Search for the cell housing the specified text and yield its (x, y) center coordinate. 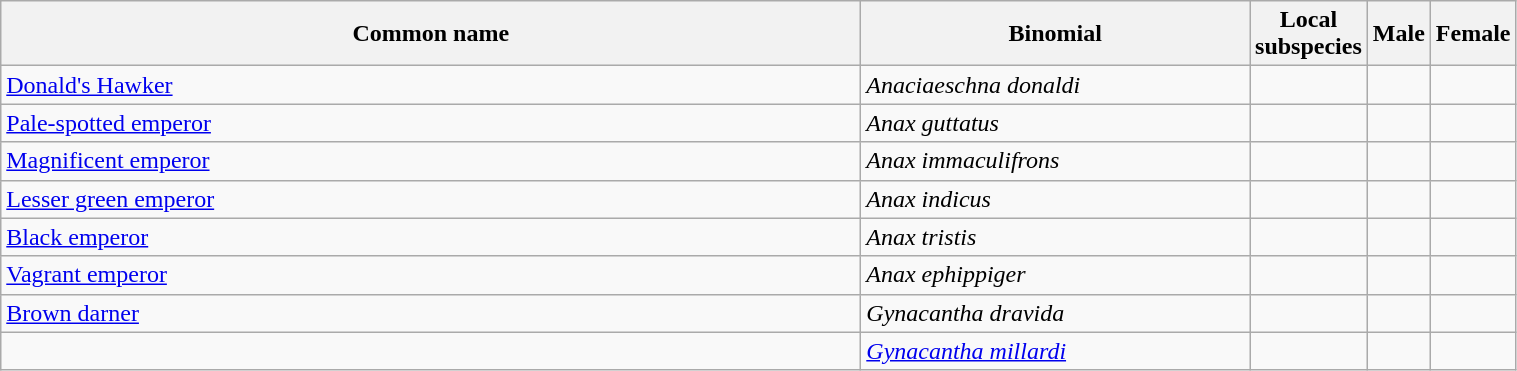
Anax immaculifrons (1056, 161)
Lesser green emperor (431, 199)
Anax guttatus (1056, 123)
Local subspecies (1309, 34)
Brown darner (431, 313)
Anax ephippiger (1056, 275)
Anax tristis (1056, 237)
Female (1473, 34)
Vagrant emperor (431, 275)
Anaciaeschna donaldi (1056, 85)
Black emperor (431, 237)
Magnificent emperor (431, 161)
Binomial (1056, 34)
Male (1398, 34)
Anax indicus (1056, 199)
Common name (431, 34)
Gynacantha dravida (1056, 313)
Donald's Hawker (431, 85)
Pale-spotted emperor (431, 123)
Gynacantha millardi (1056, 351)
